Pinpoint the cell where the given text exists, returning its [x, y] midpoint coordinate. 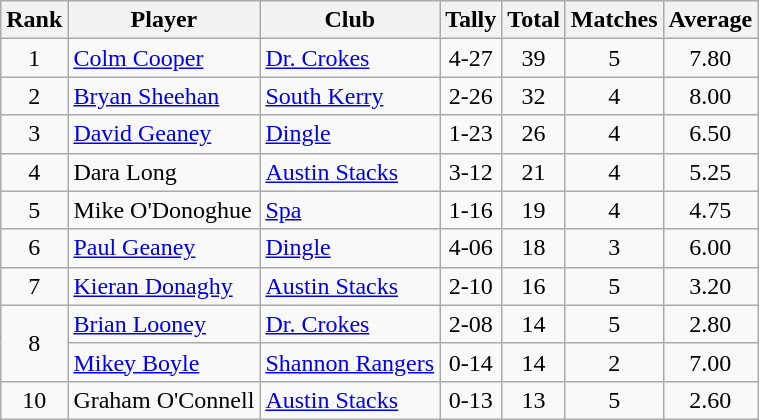
Matches [614, 20]
Brian Looney [164, 324]
Dara Long [164, 172]
1 [34, 58]
4.75 [710, 210]
Average [710, 20]
Rank [34, 20]
7.00 [710, 362]
26 [534, 134]
6 [34, 248]
Total [534, 20]
Spa [350, 210]
0-14 [471, 362]
South Kerry [350, 96]
Colm Cooper [164, 58]
2-26 [471, 96]
Shannon Rangers [350, 362]
13 [534, 400]
Mikey Boyle [164, 362]
7 [34, 286]
18 [534, 248]
39 [534, 58]
1-16 [471, 210]
3.20 [710, 286]
8.00 [710, 96]
2-10 [471, 286]
Bryan Sheehan [164, 96]
Paul Geaney [164, 248]
Player [164, 20]
Graham O'Connell [164, 400]
2.80 [710, 324]
6.50 [710, 134]
21 [534, 172]
Club [350, 20]
1-23 [471, 134]
4-06 [471, 248]
0-13 [471, 400]
32 [534, 96]
Mike O'Donoghue [164, 210]
3-12 [471, 172]
Tally [471, 20]
7.80 [710, 58]
8 [34, 343]
2.60 [710, 400]
4-27 [471, 58]
10 [34, 400]
David Geaney [164, 134]
19 [534, 210]
6.00 [710, 248]
2-08 [471, 324]
Kieran Donaghy [164, 286]
16 [534, 286]
5.25 [710, 172]
